Output the [x, y] coordinate of the center of the cell containing the given text.  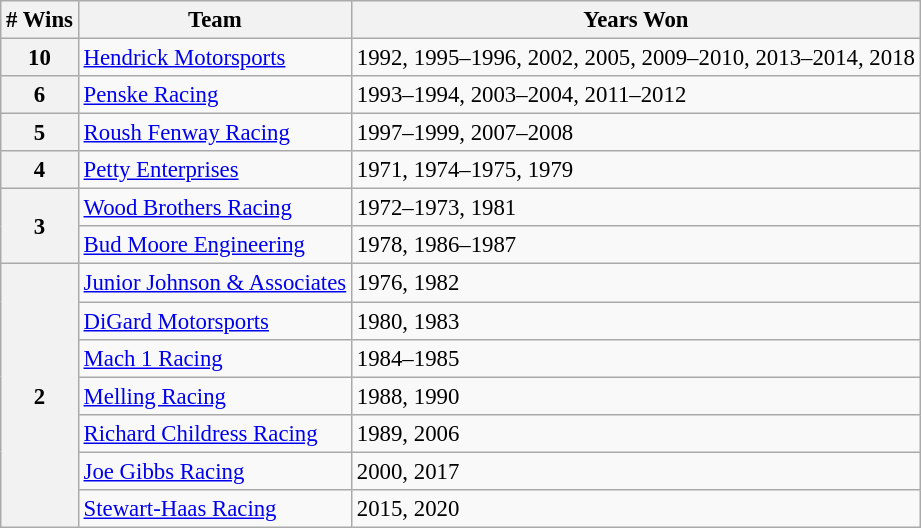
Joe Gibbs Racing [214, 471]
10 [40, 58]
1976, 1982 [636, 283]
DiGard Motorsports [214, 321]
1971, 1974–1975, 1979 [636, 170]
Team [214, 20]
Petty Enterprises [214, 170]
Years Won [636, 20]
Penske Racing [214, 95]
6 [40, 95]
1993–1994, 2003–2004, 2011–2012 [636, 95]
4 [40, 170]
Stewart-Haas Racing [214, 509]
Junior Johnson & Associates [214, 283]
Richard Childress Racing [214, 433]
1988, 1990 [636, 396]
# Wins [40, 20]
Melling Racing [214, 396]
Mach 1 Racing [214, 358]
1972–1973, 1981 [636, 208]
1984–1985 [636, 358]
Hendrick Motorsports [214, 58]
1992, 1995–1996, 2002, 2005, 2009–2010, 2013–2014, 2018 [636, 58]
1980, 1983 [636, 321]
1997–1999, 2007–2008 [636, 133]
Bud Moore Engineering [214, 245]
2015, 2020 [636, 509]
2000, 2017 [636, 471]
Wood Brothers Racing [214, 208]
2 [40, 396]
1989, 2006 [636, 433]
5 [40, 133]
1978, 1986–1987 [636, 245]
Roush Fenway Racing [214, 133]
3 [40, 226]
